Return the [x, y] coordinate for the center point of the cell that contains the specified text.  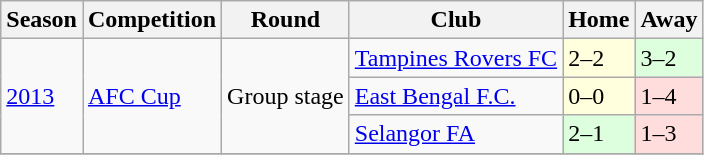
AFC Cup [152, 96]
Season [42, 20]
2–2 [599, 58]
Round [286, 20]
East Bengal F.C. [456, 96]
Club [456, 20]
Home [599, 20]
Selangor FA [456, 134]
Group stage [286, 96]
2–1 [599, 134]
3–2 [669, 58]
Away [669, 20]
1–4 [669, 96]
1–3 [669, 134]
0–0 [599, 96]
Tampines Rovers FC [456, 58]
Competition [152, 20]
2013 [42, 96]
